Determine the (X, Y) coordinate at the center of the cell enclosing the given text.  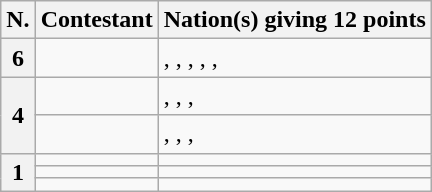
6 (18, 58)
1 (18, 172)
Nation(s) giving 12 points (294, 20)
N. (18, 20)
4 (18, 115)
Contestant (96, 20)
, , , , , (294, 58)
